Return (x, y) of the center of cell containing provided text 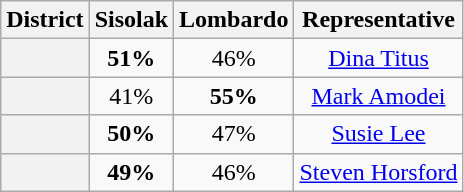
51% (131, 58)
55% (234, 96)
Steven Horsford (378, 172)
Susie Lee (378, 134)
Dina Titus (378, 58)
District (45, 20)
50% (131, 134)
Representative (378, 20)
Sisolak (131, 20)
Mark Amodei (378, 96)
47% (234, 134)
Lombardo (234, 20)
49% (131, 172)
41% (131, 96)
